Identify which cell holds the provided text, then report its [x, y] central coordinate. 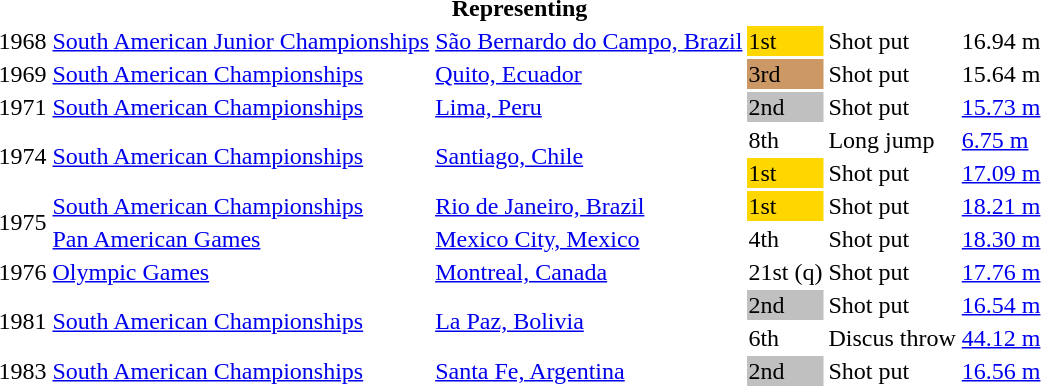
3rd [786, 74]
South American Junior Championships [241, 41]
Quito, Ecuador [589, 74]
Mexico City, Mexico [589, 239]
São Bernardo do Campo, Brazil [589, 41]
4th [786, 239]
Rio de Janeiro, Brazil [589, 206]
Pan American Games [241, 239]
Long jump [892, 140]
Discus throw [892, 338]
La Paz, Bolivia [589, 322]
21st (q) [786, 272]
6th [786, 338]
Santiago, Chile [589, 156]
Santa Fe, Argentina [589, 371]
Montreal, Canada [589, 272]
Lima, Peru [589, 107]
Olympic Games [241, 272]
8th [786, 140]
